Capture the cell that displays the provided text and extract its (x, y) central coordinate. 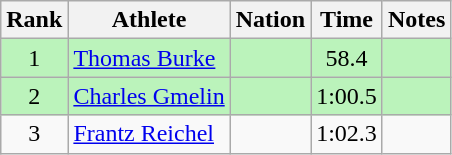
Rank (34, 20)
Frantz Reichel (149, 134)
3 (34, 134)
Notes (416, 20)
1 (34, 58)
1:02.3 (347, 134)
Charles Gmelin (149, 96)
1:00.5 (347, 96)
Thomas Burke (149, 58)
58.4 (347, 58)
Nation (270, 20)
2 (34, 96)
Athlete (149, 20)
Time (347, 20)
